Determine the [X, Y] coordinate at the center of the cell enclosing the given text.  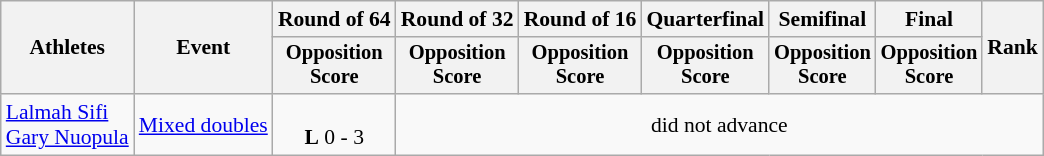
did not advance [720, 124]
Semifinal [822, 19]
L 0 - 3 [334, 124]
Mixed doubles [204, 124]
Round of 64 [334, 19]
Round of 32 [458, 19]
Round of 16 [580, 19]
Event [204, 48]
Athletes [68, 48]
Lalmah SifiGary Nuopula [68, 124]
Final [930, 19]
Rank [1012, 48]
Quarterfinal [705, 19]
